Find where the given text appears and provide that cell's center as [x, y] coordinate. 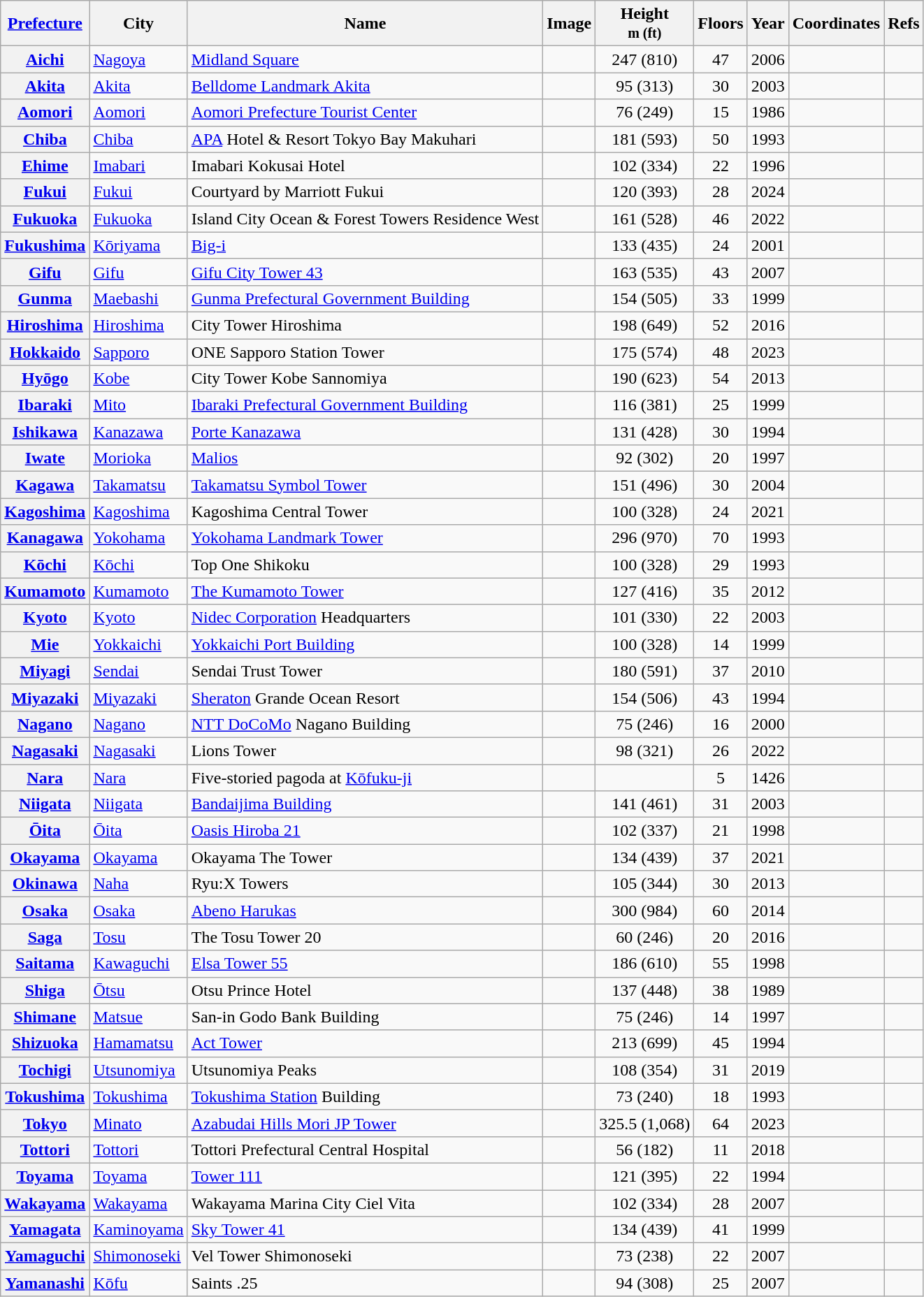
Maebashi [138, 298]
Porte Kanazawa [365, 432]
Top One Shikoku [365, 565]
Island City Ocean & Forest Towers Residence West [365, 219]
Utsunomiya [138, 1070]
Fukushima [45, 245]
Coordinates [836, 24]
Sky Tower 41 [365, 1230]
Takamatsu [138, 485]
Shimane [45, 1017]
NTT DoCoMo Nagano Building [365, 724]
Hyōgo [45, 379]
Gunma [45, 298]
2014 [767, 911]
1426 [767, 778]
60 (246) [644, 937]
The Kumamoto Tower [365, 591]
186 (610) [644, 964]
300 (984) [644, 911]
Kōfu [138, 1283]
50 [721, 139]
154 (505) [644, 298]
Mito [138, 405]
26 [721, 751]
48 [721, 352]
151 (496) [644, 485]
Midland Square [365, 59]
Yokohama [138, 538]
City Tower Hiroshima [365, 325]
92 (302) [644, 458]
35 [721, 591]
Yamagata [45, 1230]
131 (428) [644, 432]
1996 [767, 166]
190 (623) [644, 379]
Sapporo [138, 352]
101 (330) [644, 618]
94 (308) [644, 1283]
2010 [767, 671]
64 [721, 1123]
181 (593) [644, 139]
2018 [767, 1150]
Saints .25 [365, 1283]
City [138, 24]
Saga [45, 937]
76 (249) [644, 113]
60 [721, 911]
Hamamatsu [138, 1043]
2004 [767, 485]
Iwate [45, 458]
Ibaraki Prefectural Government Building [365, 405]
Prefecture [45, 24]
Saitama [45, 964]
Yokkaichi Port Building [365, 644]
Hokkaido [45, 352]
Tosu [138, 937]
116 (381) [644, 405]
163 (535) [644, 272]
70 [721, 538]
133 (435) [644, 245]
213 (699) [644, 1043]
Sheraton Grande Ocean Resort [365, 697]
180 (591) [644, 671]
95 (313) [644, 86]
Belldome Landmark Akita [365, 86]
54 [721, 379]
Minato [138, 1123]
45 [721, 1043]
247 (810) [644, 59]
Takamatsu Symbol Tower [365, 485]
175 (574) [644, 352]
Nidec Corporation Headquarters [365, 618]
Heightm (ft) [644, 24]
29 [721, 565]
16 [721, 724]
Yokohama Landmark Tower [365, 538]
Yamanashi [45, 1283]
Ōtsu [138, 990]
Kanazawa [138, 432]
Kōriyama [138, 245]
102 (337) [644, 831]
ONE Sapporo Station Tower [365, 352]
154 (506) [644, 697]
Kanagawa [45, 538]
Lions Tower [365, 751]
Sendai [138, 671]
Nagoya [138, 59]
Wakayama Marina City Ciel Vita [365, 1203]
Act Tower [365, 1043]
98 (321) [644, 751]
Yokkaichi [138, 644]
Ishikawa [45, 432]
Kaminoyama [138, 1230]
Courtyard by Marriott Fukui [365, 192]
52 [721, 325]
Big-i [365, 245]
46 [721, 219]
2001 [767, 245]
11 [721, 1150]
296 (970) [644, 538]
2000 [767, 724]
Image [569, 24]
Yamaguchi [45, 1256]
325.5 (1,068) [644, 1123]
San-in Godo Bank Building [365, 1017]
Matsue [138, 1017]
Shimonoseki [138, 1256]
Gifu City Tower 43 [365, 272]
Malios [365, 458]
APA Hotel & Resort Tokyo Bay Makuhari [365, 139]
Tokyo [45, 1123]
5 [721, 778]
73 (238) [644, 1256]
Aichi [45, 59]
Morioka [138, 458]
Vel Tower Shimonoseki [365, 1256]
56 (182) [644, 1150]
120 (393) [644, 192]
The Tosu Tower 20 [365, 937]
Utsunomiya Peaks [365, 1070]
Elsa Tower 55 [365, 964]
Kagawa [45, 485]
Abeno Harukas [365, 911]
Shizuoka [45, 1043]
Azabudai Hills Mori JP Tower [365, 1123]
Tokushima Station Building [365, 1096]
Ryu:X Towers [365, 884]
2012 [767, 591]
Sendai Trust Tower [365, 671]
105 (344) [644, 884]
Aomori Prefecture Tourist Center [365, 113]
55 [721, 964]
Okinawa [45, 884]
Ehime [45, 166]
Gunma Prefectural Government Building [365, 298]
2019 [767, 1070]
1986 [767, 113]
Kawaguchi [138, 964]
Bandaijima Building [365, 804]
Tower 111 [365, 1176]
Kobe [138, 379]
Year [767, 24]
Oasis Hiroba 21 [365, 831]
2006 [767, 59]
Otsu Prince Hotel [365, 990]
73 (240) [644, 1096]
21 [721, 831]
137 (448) [644, 990]
2024 [767, 192]
Refs [904, 24]
198 (649) [644, 325]
Mie [45, 644]
Naha [138, 884]
47 [721, 59]
41 [721, 1230]
38 [721, 990]
15 [721, 113]
Name [365, 24]
Kagoshima Central Tower [365, 512]
1989 [767, 990]
141 (461) [644, 804]
108 (354) [644, 1070]
121 (395) [644, 1176]
127 (416) [644, 591]
33 [721, 298]
Okayama The Tower [365, 857]
18 [721, 1096]
City Tower Kobe Sannomiya [365, 379]
Imabari Kokusai Hotel [365, 166]
Tottori Prefectural Central Hospital [365, 1150]
Five-storied pagoda at Kōfuku-ji [365, 778]
Imabari [138, 166]
Miyagi [45, 671]
Ibaraki [45, 405]
161 (528) [644, 219]
Tochigi [45, 1070]
Floors [721, 24]
Shiga [45, 990]
